Search for the cell housing the specified text and yield its [x, y] center coordinate. 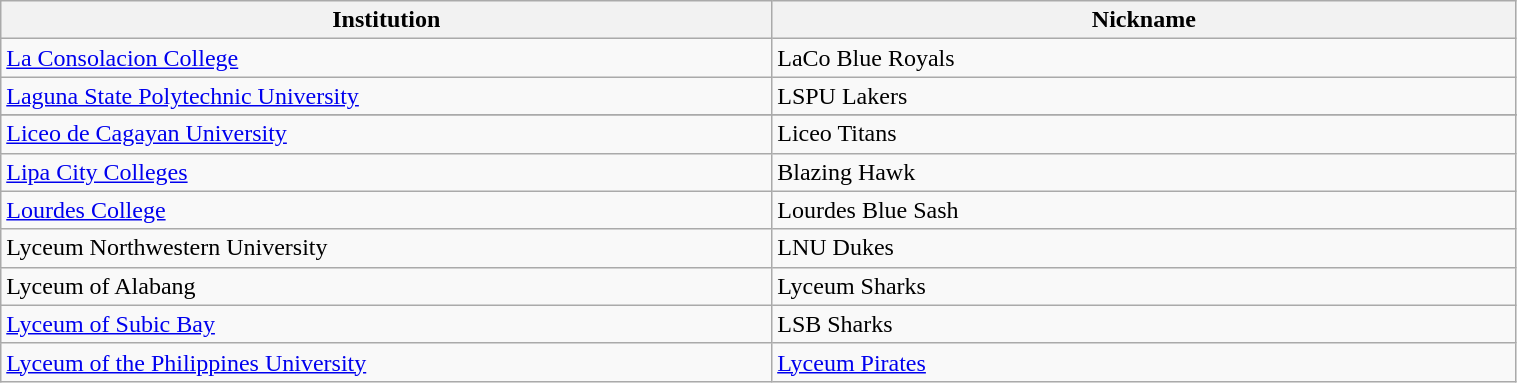
Lyceum Northwestern University [386, 248]
LSPU Lakers [1144, 96]
Nickname [1144, 20]
Institution [386, 20]
Lyceum of the Philippines University [386, 362]
La Consolacion College [386, 58]
Laguna State Polytechnic University [386, 96]
Lourdes College [386, 210]
Lyceum of Alabang [386, 286]
Blazing Hawk [1144, 172]
Liceo Titans [1144, 134]
LNU Dukes [1144, 248]
Lyceum Pirates [1144, 362]
LSB Sharks [1144, 324]
Lyceum of Subic Bay [386, 324]
Lyceum Sharks [1144, 286]
Lipa City Colleges [386, 172]
Liceo de Cagayan University [386, 134]
LaCo Blue Royals [1144, 58]
Lourdes Blue Sash [1144, 210]
